Search for the cell housing the specified text and yield its [x, y] center coordinate. 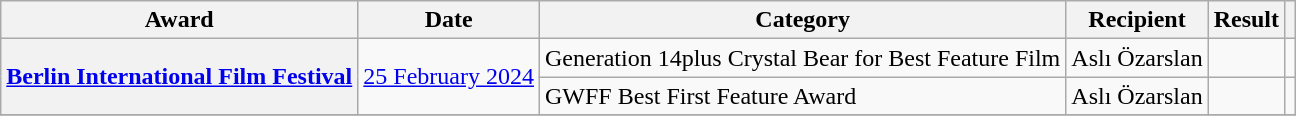
Category [803, 20]
Date [449, 20]
Recipient [1137, 20]
Result [1246, 20]
Award [180, 20]
GWFF Best First Feature Award [803, 96]
Berlin International Film Festival [180, 77]
Generation 14plus Crystal Bear for Best Feature Film [803, 58]
25 February 2024 [449, 77]
